Detect which cell encompasses the target text, then output its (X, Y) center coordinate. 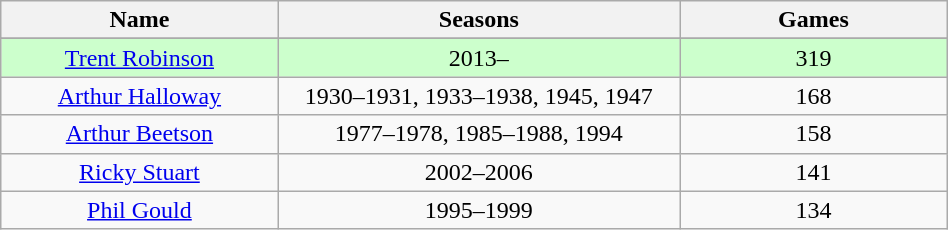
1977–1978, 1985–1988, 1994 (478, 134)
168 (814, 96)
134 (814, 210)
158 (814, 134)
Trent Robinson (140, 58)
Games (814, 20)
Name (140, 20)
Seasons (478, 20)
141 (814, 172)
1995–1999 (478, 210)
Arthur Halloway (140, 96)
Ricky Stuart (140, 172)
1930–1931, 1933–1938, 1945, 1947 (478, 96)
Arthur Beetson (140, 134)
2013– (478, 58)
319 (814, 58)
Phil Gould (140, 210)
2002–2006 (478, 172)
